Output the (x, y) coordinate of the center of the cell containing the given text.  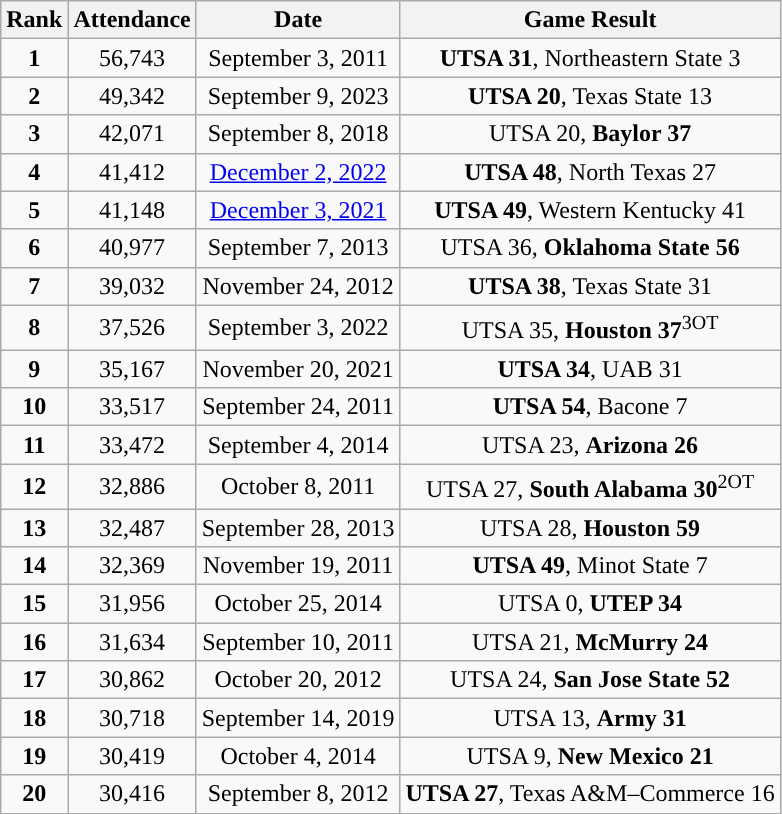
October 25, 2014 (298, 604)
40,977 (132, 248)
UTSA 35, Houston 373OT (590, 328)
November 20, 2021 (298, 369)
8 (34, 328)
33,517 (132, 407)
September 8, 2018 (298, 134)
20 (34, 794)
11 (34, 445)
1 (34, 58)
17 (34, 680)
December 3, 2021 (298, 210)
31,956 (132, 604)
49,342 (132, 96)
September 3, 2011 (298, 58)
56,743 (132, 58)
12 (34, 486)
UTSA 49, Western Kentucky 41 (590, 210)
10 (34, 407)
4 (34, 172)
UTSA 49, Minot State 7 (590, 566)
13 (34, 528)
5 (34, 210)
December 2, 2022 (298, 172)
September 9, 2023 (298, 96)
41,148 (132, 210)
9 (34, 369)
30,416 (132, 794)
15 (34, 604)
UTSA 28, Houston 59 (590, 528)
33,472 (132, 445)
September 7, 2013 (298, 248)
UTSA 20, Texas State 13 (590, 96)
October 20, 2012 (298, 680)
September 8, 2012 (298, 794)
Date (298, 20)
32,886 (132, 486)
Game Result (590, 20)
UTSA 27, Texas A&M–Commerce 16 (590, 794)
September 28, 2013 (298, 528)
30,419 (132, 756)
32,369 (132, 566)
September 24, 2011 (298, 407)
19 (34, 756)
30,862 (132, 680)
39,032 (132, 286)
UTSA 24, San Jose State 52 (590, 680)
September 4, 2014 (298, 445)
UTSA 31, Northeastern State 3 (590, 58)
UTSA 34, UAB 31 (590, 369)
UTSA 36, Oklahoma State 56 (590, 248)
UTSA 23, Arizona 26 (590, 445)
October 4, 2014 (298, 756)
September 10, 2011 (298, 642)
16 (34, 642)
30,718 (132, 718)
UTSA 38, Texas State 31 (590, 286)
September 14, 2019 (298, 718)
November 19, 2011 (298, 566)
UTSA 27, South Alabama 302OT (590, 486)
October 8, 2011 (298, 486)
UTSA 13, Army 31 (590, 718)
Rank (34, 20)
UTSA 21, McMurry 24 (590, 642)
Attendance (132, 20)
42,071 (132, 134)
14 (34, 566)
2 (34, 96)
UTSA 9, New Mexico 21 (590, 756)
UTSA 0, UTEP 34 (590, 604)
September 3, 2022 (298, 328)
6 (34, 248)
32,487 (132, 528)
31,634 (132, 642)
November 24, 2012 (298, 286)
41,412 (132, 172)
7 (34, 286)
37,526 (132, 328)
18 (34, 718)
UTSA 48, North Texas 27 (590, 172)
35,167 (132, 369)
UTSA 20, Baylor 37 (590, 134)
UTSA 54, Bacone 7 (590, 407)
3 (34, 134)
